Detect which cell encompasses the target text, then output its [x, y] center coordinate. 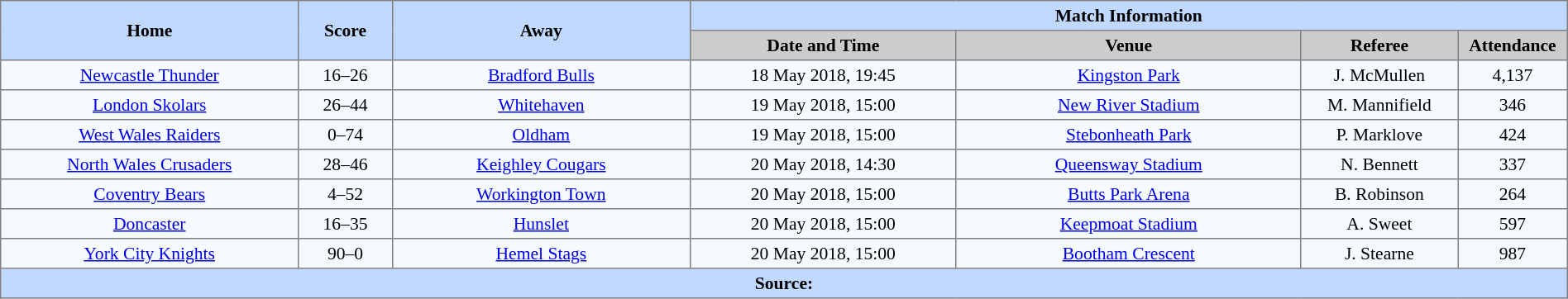
Workington Town [541, 194]
Score [346, 31]
Doncaster [150, 224]
Referee [1379, 45]
Newcastle Thunder [150, 75]
Butts Park Arena [1128, 194]
Source: [784, 283]
Keighley Cougars [541, 164]
90–0 [346, 254]
Coventry Bears [150, 194]
337 [1513, 164]
597 [1513, 224]
Oldham [541, 135]
16–35 [346, 224]
Bradford Bulls [541, 75]
Queensway Stadium [1128, 164]
Whitehaven [541, 105]
26–44 [346, 105]
28–46 [346, 164]
Home [150, 31]
Attendance [1513, 45]
4–52 [346, 194]
West Wales Raiders [150, 135]
Hemel Stags [541, 254]
424 [1513, 135]
264 [1513, 194]
Hunslet [541, 224]
Keepmoat Stadium [1128, 224]
346 [1513, 105]
A. Sweet [1379, 224]
N. Bennett [1379, 164]
Kingston Park [1128, 75]
B. Robinson [1379, 194]
London Skolars [150, 105]
16–26 [346, 75]
P. Marklove [1379, 135]
M. Mannifield [1379, 105]
Match Information [1128, 16]
Date and Time [823, 45]
Away [541, 31]
J. Stearne [1379, 254]
Venue [1128, 45]
Bootham Crescent [1128, 254]
Stebonheath Park [1128, 135]
20 May 2018, 14:30 [823, 164]
North Wales Crusaders [150, 164]
0–74 [346, 135]
4,137 [1513, 75]
18 May 2018, 19:45 [823, 75]
J. McMullen [1379, 75]
York City Knights [150, 254]
New River Stadium [1128, 105]
987 [1513, 254]
